Capture the cell that displays the provided text and extract its [X, Y] central coordinate. 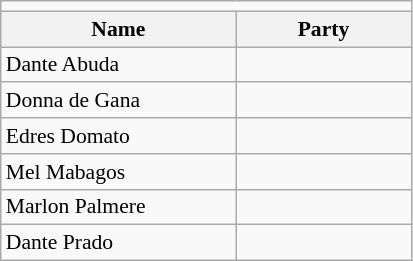
Dante Abuda [118, 65]
Name [118, 29]
Donna de Gana [118, 101]
Dante Prado [118, 243]
Edres Domato [118, 136]
Party [324, 29]
Mel Mabagos [118, 172]
Marlon Palmere [118, 207]
